Return the [X, Y] coordinate for the center point of the cell that contains the specified text.  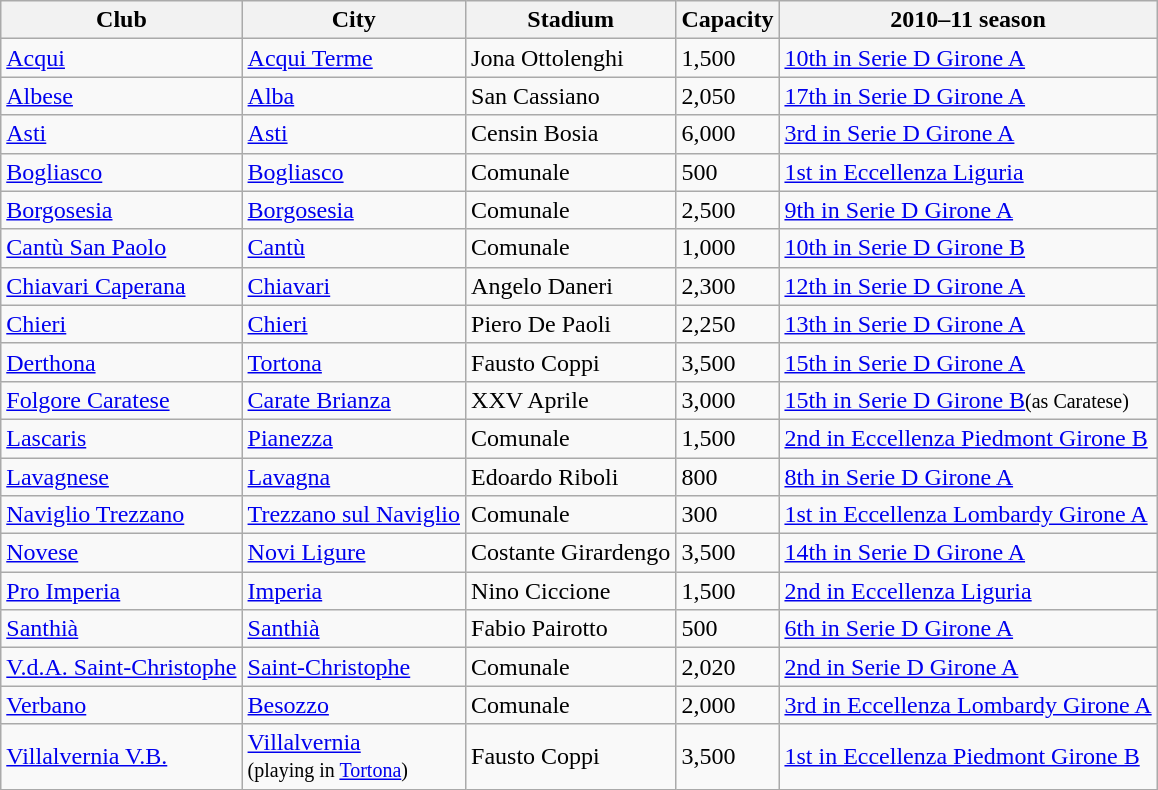
12th in Serie D Girone A [968, 286]
Pianezza [354, 438]
Carate Brianza [354, 400]
Imperia [354, 591]
2,300 [728, 286]
Angelo Daneri [571, 286]
2,050 [728, 96]
Tortona [354, 362]
San Cassiano [571, 96]
Albese [122, 96]
2nd in Serie D Girone A [968, 667]
Cantù San Paolo [122, 248]
XXV Aprile [571, 400]
Verbano [122, 705]
Chiavari [354, 286]
Piero De Paoli [571, 324]
6th in Serie D Girone A [968, 629]
10th in Serie D Girone B [968, 248]
Nino Ciccione [571, 591]
City [354, 20]
Fabio Pairotto [571, 629]
9th in Serie D Girone A [968, 210]
Naviglio Trezzano [122, 515]
2010–11 season [968, 20]
Censin Bosia [571, 134]
Lavagnese [122, 477]
Chiavari Caperana [122, 286]
Saint-Christophe [354, 667]
Trezzano sul Naviglio [354, 515]
Lavagna [354, 477]
2,000 [728, 705]
1,000 [728, 248]
1st in Eccellenza Liguria [968, 172]
Folgore Caratese [122, 400]
Cantù [354, 248]
14th in Serie D Girone A [968, 553]
Derthona [122, 362]
Alba [354, 96]
15th in Serie D Girone A [968, 362]
V.d.A. Saint-Christophe [122, 667]
1st in Eccellenza Piedmont Girone B [968, 756]
17th in Serie D Girone A [968, 96]
2,250 [728, 324]
2nd in Eccellenza Liguria [968, 591]
2,500 [728, 210]
Lascaris [122, 438]
Stadium [571, 20]
15th in Serie D Girone B(as Caratese) [968, 400]
Villalvernia(playing in Tortona) [354, 756]
Club [122, 20]
2nd in Eccellenza Piedmont Girone B [968, 438]
Acqui Terme [354, 58]
6,000 [728, 134]
Novese [122, 553]
Novi Ligure [354, 553]
Edoardo Riboli [571, 477]
Villalvernia V.B. [122, 756]
10th in Serie D Girone A [968, 58]
300 [728, 515]
Acqui [122, 58]
Pro Imperia [122, 591]
Capacity [728, 20]
3rd in Serie D Girone A [968, 134]
8th in Serie D Girone A [968, 477]
Costante Girardengo [571, 553]
800 [728, 477]
2,020 [728, 667]
Jona Ottolenghi [571, 58]
13th in Serie D Girone A [968, 324]
3,000 [728, 400]
1st in Eccellenza Lombardy Girone A [968, 515]
Besozzo [354, 705]
3rd in Eccellenza Lombardy Girone A [968, 705]
